Capture the cell that displays the provided text and extract its (X, Y) central coordinate. 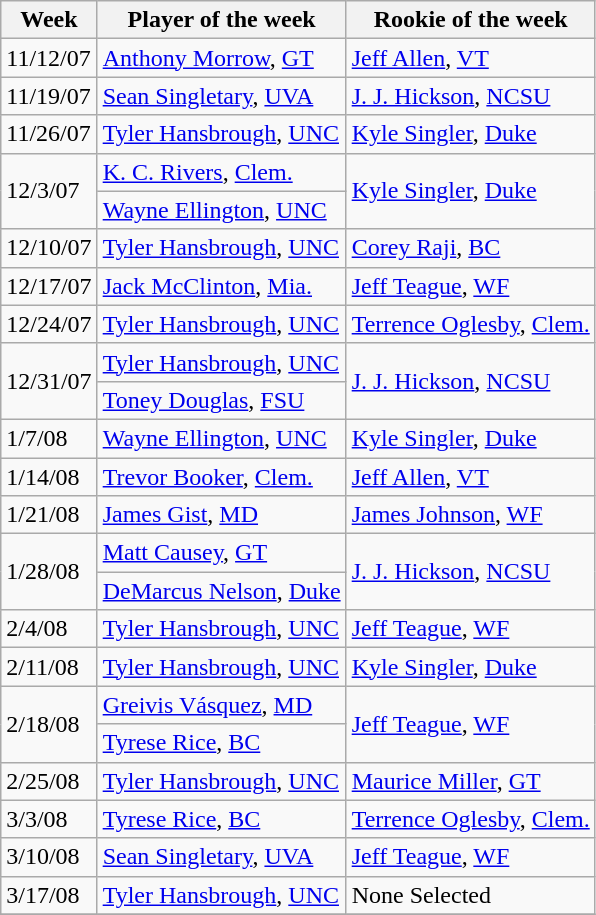
Maurice Miller, GT (470, 781)
3/17/08 (49, 895)
3/3/08 (49, 819)
1/28/08 (49, 572)
Greivis Vásquez, MD (222, 705)
11/12/07 (49, 58)
1/21/08 (49, 515)
11/19/07 (49, 96)
2/11/08 (49, 667)
2/25/08 (49, 781)
Week (49, 20)
Anthony Morrow, GT (222, 58)
1/14/08 (49, 477)
3/10/08 (49, 857)
K. C. Rivers, Clem. (222, 172)
Jack McClinton, Mia. (222, 286)
James Gist, MD (222, 515)
James Johnson, WF (470, 515)
12/31/07 (49, 381)
2/18/08 (49, 724)
12/10/07 (49, 248)
None Selected (470, 895)
12/24/07 (49, 324)
12/17/07 (49, 286)
11/26/07 (49, 134)
2/4/08 (49, 629)
Toney Douglas, FSU (222, 400)
1/7/08 (49, 438)
Player of the week (222, 20)
12/3/07 (49, 191)
DeMarcus Nelson, Duke (222, 591)
Trevor Booker, Clem. (222, 477)
Corey Raji, BC (470, 248)
Rookie of the week (470, 20)
Matt Causey, GT (222, 553)
